From the cell containing the given text, extract its center point as (X, Y) coordinate. 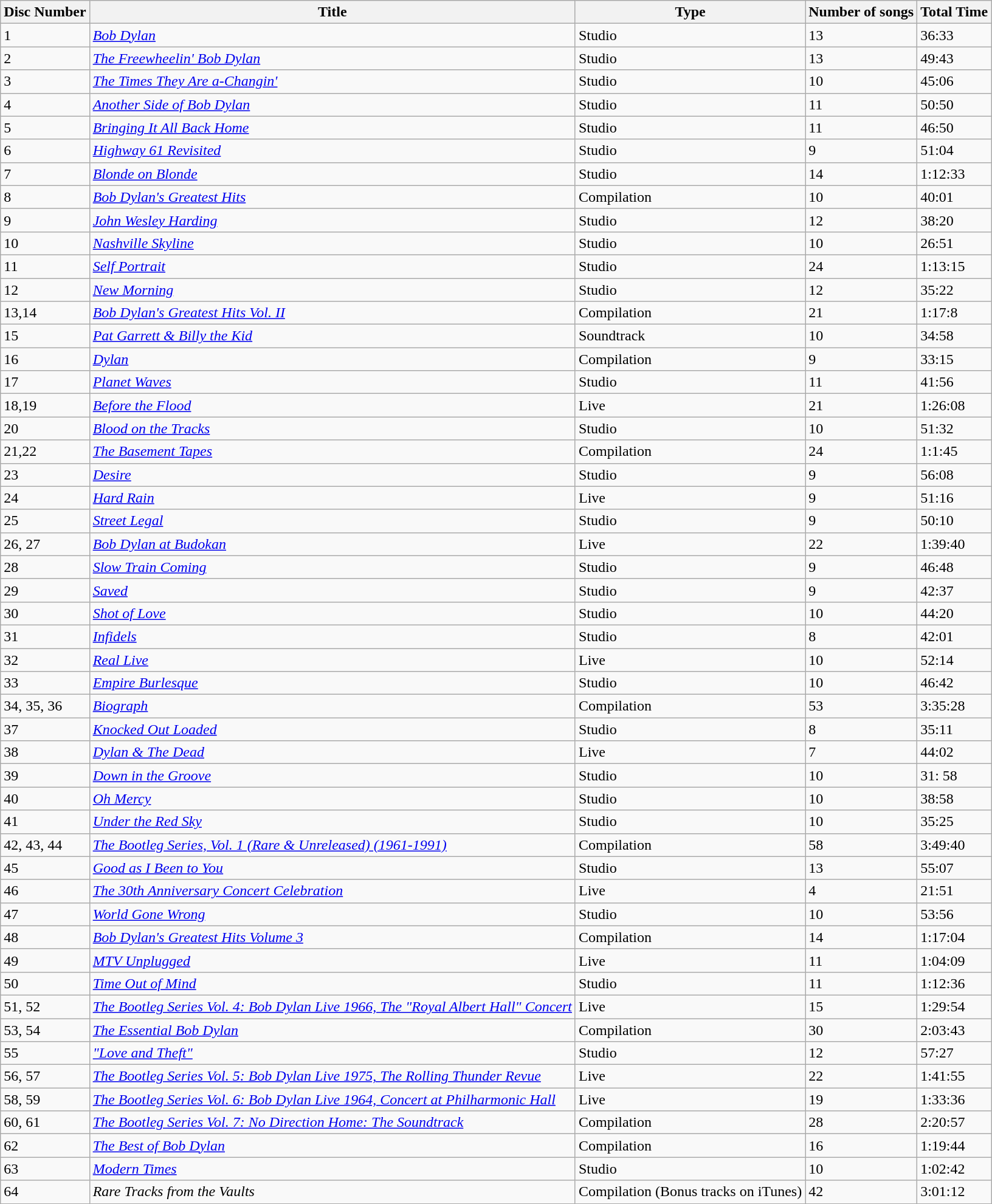
1:41:55 (954, 1076)
Bob Dylan's Greatest Hits (332, 197)
53 (861, 706)
49:43 (954, 58)
Bob Dylan's Greatest Hits Volume 3 (332, 937)
34, 35, 36 (45, 706)
52:14 (954, 659)
57:27 (954, 1053)
Pat Garrett & Billy the Kid (332, 336)
5 (45, 128)
31: 58 (954, 776)
3:01:12 (954, 1192)
46:48 (954, 567)
World Gone Wrong (332, 914)
53, 54 (45, 1030)
46:50 (954, 128)
Biograph (332, 706)
40 (45, 799)
3:35:28 (954, 706)
18,19 (45, 405)
Real Live (332, 659)
Down in the Groove (332, 776)
The Times They Are a-Changin' (332, 81)
38 (45, 752)
The Bootleg Series Vol. 7: No Direction Home: The Soundtrack (332, 1123)
41:56 (954, 382)
1:33:36 (954, 1099)
Bob Dylan at Budokan (332, 544)
3 (45, 81)
Modern Times (332, 1169)
56:08 (954, 475)
Blonde on Blonde (332, 174)
51, 52 (45, 1006)
1:17:8 (954, 313)
46:42 (954, 683)
The Bootleg Series Vol. 5: Bob Dylan Live 1975, The Rolling Thunder Revue (332, 1076)
The Freewheelin' Bob Dylan (332, 58)
42, 43, 44 (45, 845)
1:13:15 (954, 266)
The Bootleg Series Vol. 6: Bob Dylan Live 1964, Concert at Philharmonic Hall (332, 1099)
Empire Burlesque (332, 683)
37 (45, 729)
45:06 (954, 81)
Before the Flood (332, 405)
Highway 61 Revisited (332, 151)
50:10 (954, 521)
Street Legal (332, 521)
1:02:42 (954, 1169)
Rare Tracks from the Vaults (332, 1192)
62 (45, 1146)
38:58 (954, 799)
60, 61 (45, 1123)
Oh Mercy (332, 799)
The Bootleg Series Vol. 4: Bob Dylan Live 1966, The "Royal Albert Hall" Concert (332, 1006)
Dylan & The Dead (332, 752)
26, 27 (45, 544)
Blood on the Tracks (332, 428)
25 (45, 521)
2 (45, 58)
Disc Number (45, 12)
Total Time (954, 12)
Hard Rain (332, 498)
New Morning (332, 290)
17 (45, 382)
Nashville Skyline (332, 243)
29 (45, 590)
35:22 (954, 290)
34:58 (954, 336)
47 (45, 914)
36:33 (954, 35)
Good as I Been to You (332, 868)
58, 59 (45, 1099)
Bob Dylan (332, 35)
56, 57 (45, 1076)
Title (332, 12)
Slow Train Coming (332, 567)
Number of songs (861, 12)
58 (861, 845)
1:12:36 (954, 983)
2:03:43 (954, 1030)
1:19:44 (954, 1146)
2:20:57 (954, 1123)
21,22 (45, 452)
Desire (332, 475)
Time Out of Mind (332, 983)
Saved (332, 590)
51:16 (954, 498)
3:49:40 (954, 845)
Dylan (332, 359)
35:11 (954, 729)
Shot of Love (332, 613)
41 (45, 822)
63 (45, 1169)
The Bootleg Series, Vol. 1 (Rare & Unreleased) (1961-1991) (332, 845)
1 (45, 35)
50 (45, 983)
Soundtrack (690, 336)
20 (45, 428)
55 (45, 1053)
Compilation (Bonus tracks on iTunes) (690, 1192)
33:15 (954, 359)
51:32 (954, 428)
38:20 (954, 220)
13,14 (45, 313)
1:26:08 (954, 405)
The Essential Bob Dylan (332, 1030)
50:50 (954, 105)
1:39:40 (954, 544)
The Basement Tapes (332, 452)
Infidels (332, 636)
Planet Waves (332, 382)
John Wesley Harding (332, 220)
45 (45, 868)
42:37 (954, 590)
Another Side of Bob Dylan (332, 105)
19 (861, 1099)
55:07 (954, 868)
40:01 (954, 197)
49 (45, 960)
53:56 (954, 914)
32 (45, 659)
The 30th Anniversary Concert Celebration (332, 891)
Under the Red Sky (332, 822)
26:51 (954, 243)
48 (45, 937)
1:1:45 (954, 452)
1:17:04 (954, 937)
Type (690, 12)
42 (861, 1192)
1:04:09 (954, 960)
1:29:54 (954, 1006)
6 (45, 151)
31 (45, 636)
Bob Dylan's Greatest Hits Vol. II (332, 313)
"Love and Theft" (332, 1053)
Self Portrait (332, 266)
44:02 (954, 752)
42:01 (954, 636)
The Best of Bob Dylan (332, 1146)
46 (45, 891)
23 (45, 475)
Bringing It All Back Home (332, 128)
33 (45, 683)
21:51 (954, 891)
35:25 (954, 822)
MTV Unplugged (332, 960)
Knocked Out Loaded (332, 729)
44:20 (954, 613)
39 (45, 776)
1:12:33 (954, 174)
51:04 (954, 151)
64 (45, 1192)
